Return [X, Y] of the center of cell containing provided text 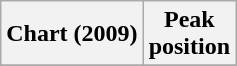
Peakposition [189, 34]
Chart (2009) [72, 34]
